Detect which cell encompasses the target text, then output its [x, y] center coordinate. 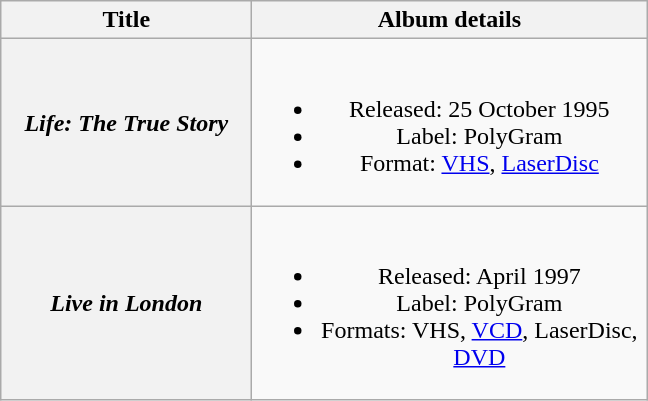
Title [126, 20]
Released: 25 October 1995Label: PolyGramFormat: VHS, LaserDisc [450, 122]
Album details [450, 20]
Released: April 1997Label: PolyGramFormats: VHS, VCD, LaserDisc, DVD [450, 303]
Live in London [126, 303]
Life: The True Story [126, 122]
